Search for the cell housing the specified text and yield its (X, Y) center coordinate. 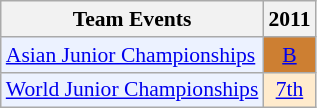
Asian Junior Championships (132, 55)
B (289, 55)
World Junior Championships (132, 90)
7th (289, 90)
2011 (289, 19)
Team Events (132, 19)
